Identify which cell holds the provided text, then report its [X, Y] central coordinate. 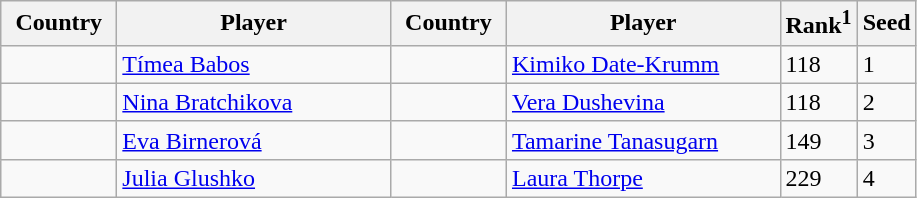
Nina Bratchikova [254, 102]
Seed [886, 24]
3 [886, 140]
4 [886, 178]
Julia Glushko [254, 178]
Tamarine Tanasugarn [643, 140]
Tímea Babos [254, 64]
Vera Dushevina [643, 102]
Eva Birnerová [254, 140]
Kimiko Date-Krumm [643, 64]
229 [818, 178]
Rank1 [818, 24]
Laura Thorpe [643, 178]
2 [886, 102]
149 [818, 140]
1 [886, 64]
